Pinpoint the cell where the given text exists, returning its (x, y) midpoint coordinate. 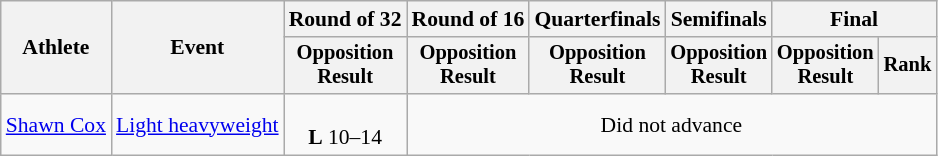
Athlete (56, 48)
Final (854, 19)
Event (198, 48)
L 10–14 (346, 124)
Round of 16 (468, 19)
Shawn Cox (56, 124)
Semifinals (718, 19)
Rank (908, 66)
Did not advance (671, 124)
Round of 32 (346, 19)
Light heavyweight (198, 124)
Quarterfinals (597, 19)
